Locate the cell with the specified text and output its (x, y) center coordinate. 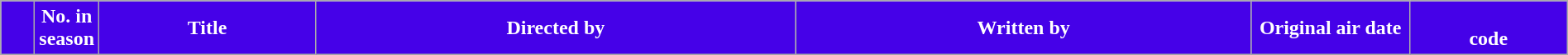
Title (208, 28)
code (1489, 28)
Directed by (556, 28)
Original air date (1330, 28)
No. in season (67, 28)
Written by (1024, 28)
